Find where the given text appears and provide that cell's center as (x, y) coordinate. 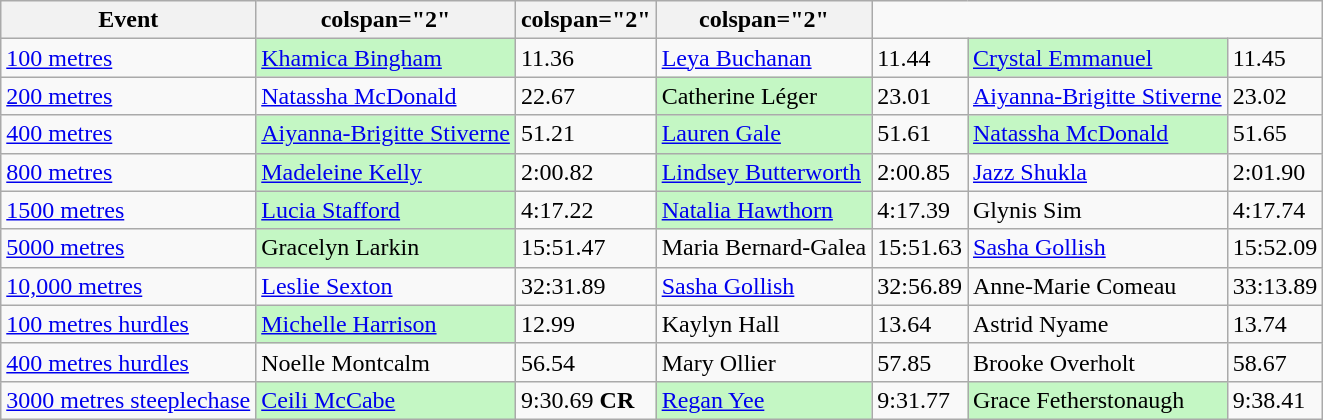
Gracelyn Larkin (386, 248)
Mary Ollier (764, 362)
Kaylyn Hall (764, 324)
Michelle Harrison (386, 324)
Jazz Shukla (1098, 172)
13.74 (1275, 324)
Regan Yee (764, 400)
Catherine Léger (764, 96)
Natalia Hawthorn (764, 210)
200 metres (128, 96)
2:00.85 (920, 172)
56.54 (586, 362)
57.85 (920, 362)
9:38.41 (1275, 400)
Glynis Sim (1098, 210)
Astrid Nyame (1098, 324)
51.65 (1275, 134)
Grace Fetherstonaugh (1098, 400)
Khamica Bingham (386, 58)
11.45 (1275, 58)
Madeleine Kelly (386, 172)
Lindsey Butterworth (764, 172)
Crystal Emmanuel (1098, 58)
Lauren Gale (764, 134)
4:17.74 (1275, 210)
Noelle Montcalm (386, 362)
Brooke Overholt (1098, 362)
51.21 (586, 134)
12.99 (586, 324)
11.36 (586, 58)
23.02 (1275, 96)
800 metres (128, 172)
Leslie Sexton (386, 286)
Maria Bernard-Galea (764, 248)
100 metres (128, 58)
Anne-Marie Comeau (1098, 286)
Lucia Stafford (386, 210)
9:30.69 CR (586, 400)
400 metres hurdles (128, 362)
100 metres hurdles (128, 324)
33:13.89 (1275, 286)
2:00.82 (586, 172)
15:52.09 (1275, 248)
23.01 (920, 96)
51.61 (920, 134)
400 metres (128, 134)
13.64 (920, 324)
22.67 (586, 96)
4:17.22 (586, 210)
2:01.90 (1275, 172)
32:31.89 (586, 286)
9:31.77 (920, 400)
58.67 (1275, 362)
Event (128, 20)
Leya Buchanan (764, 58)
1500 metres (128, 210)
5000 metres (128, 248)
15:51.47 (586, 248)
10,000 metres (128, 286)
11.44 (920, 58)
Ceili McCabe (386, 400)
4:17.39 (920, 210)
32:56.89 (920, 286)
3000 metres steeplechase (128, 400)
15:51.63 (920, 248)
